From the cell containing the given text, extract its center point as (x, y) coordinate. 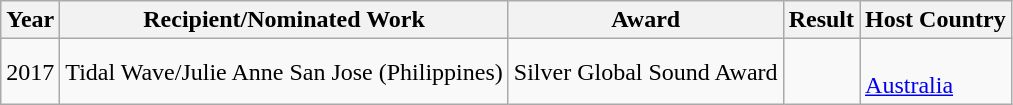
Silver Global Sound Award (646, 72)
Recipient/Nominated Work (284, 20)
Award (646, 20)
Host Country (936, 20)
Australia (936, 72)
Year (30, 20)
Result (821, 20)
Tidal Wave/Julie Anne San Jose (Philippines) (284, 72)
2017 (30, 72)
